Search for the cell housing the specified text and yield its [x, y] center coordinate. 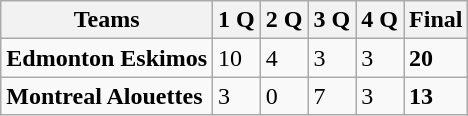
2 Q [284, 20]
1 Q [237, 20]
0 [284, 96]
13 [436, 96]
Final [436, 20]
10 [237, 58]
Edmonton Eskimos [107, 58]
4 [284, 58]
4 Q [380, 20]
Montreal Alouettes [107, 96]
7 [332, 96]
20 [436, 58]
3 Q [332, 20]
Teams [107, 20]
